Output the (X, Y) coordinate of the center of the cell containing the given text.  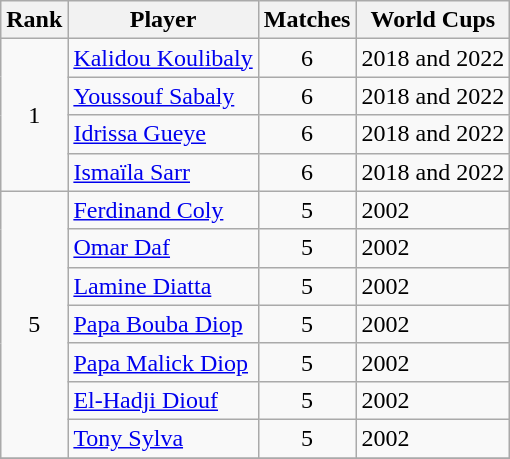
Youssouf Sabaly (163, 96)
Matches (307, 20)
Ismaïla Sarr (163, 172)
Omar Daf (163, 248)
Papa Malick Diop (163, 362)
Rank (34, 20)
World Cups (433, 20)
Player (163, 20)
1 (34, 115)
Lamine Diatta (163, 286)
Tony Sylva (163, 438)
Idrissa Gueye (163, 134)
El-Hadji Diouf (163, 400)
Papa Bouba Diop (163, 324)
Kalidou Koulibaly (163, 58)
Ferdinand Coly (163, 210)
